Detect which cell encompasses the target text, then output its [X, Y] center coordinate. 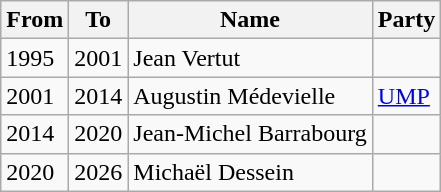
Michaël Dessein [250, 172]
Augustin Médevielle [250, 96]
1995 [35, 58]
2026 [98, 172]
Jean Vertut [250, 58]
From [35, 20]
To [98, 20]
Jean-Michel Barrabourg [250, 134]
Name [250, 20]
Party [406, 20]
UMP [406, 96]
